Extract the (X, Y) coordinate from the center of the cell holding the provided text.  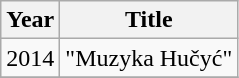
Year (30, 20)
"Muzyka Hučyć" (149, 58)
Title (149, 20)
2014 (30, 58)
